Identify which cell holds the provided text, then report its (X, Y) central coordinate. 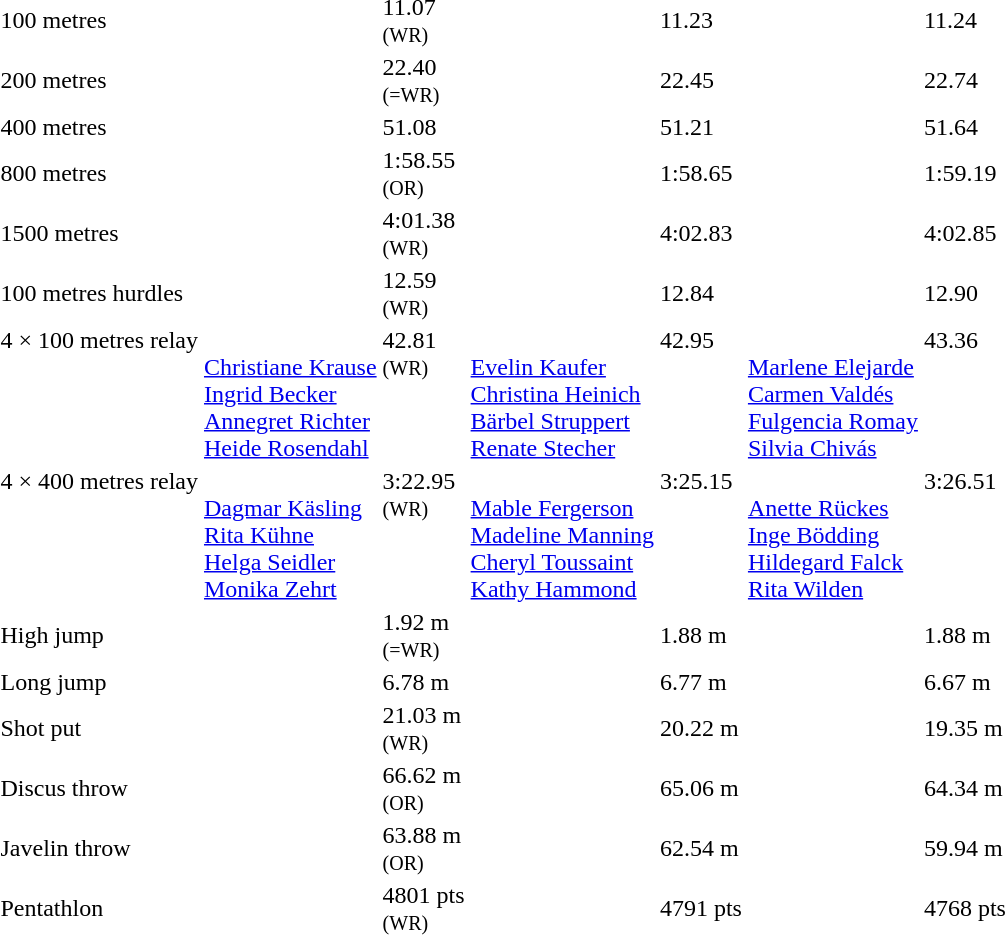
21.03 m(WR) (424, 728)
66.62 m(OR) (424, 788)
Mable FergersonMadeline ManningCheryl ToussaintKathy Hammond (562, 535)
51.21 (700, 127)
63.88 m(OR) (424, 848)
6.77 m (700, 682)
Dagmar KäslingRita KühneHelga SeidlerMonika Zehrt (290, 535)
4:01.38(WR) (424, 234)
42.81(WR) (424, 394)
1:58.65 (700, 174)
22.40(=WR) (424, 80)
Marlene ElejardeCarmen ValdésFulgencia RomaySilvia Chivás (832, 394)
22.45 (700, 80)
62.54 m (700, 848)
20.22 m (700, 728)
51.08 (424, 127)
3:25.15 (700, 535)
65.06 m (700, 788)
Christiane KrauseIngrid BeckerAnnegret RichterHeide Rosendahl (290, 394)
3:22.95(WR) (424, 535)
1:58.55(OR) (424, 174)
12.84 (700, 294)
4:02.83 (700, 234)
1.88 m (700, 636)
Evelin KauferChristina HeinichBärbel StruppertRenate Stecher (562, 394)
42.95 (700, 394)
6.78 m (424, 682)
12.59(WR) (424, 294)
1.92 m(=WR) (424, 636)
Anette RückesInge BöddingHildegard FalckRita Wilden (832, 535)
